Pinpoint the cell where the given text exists, returning its [X, Y] midpoint coordinate. 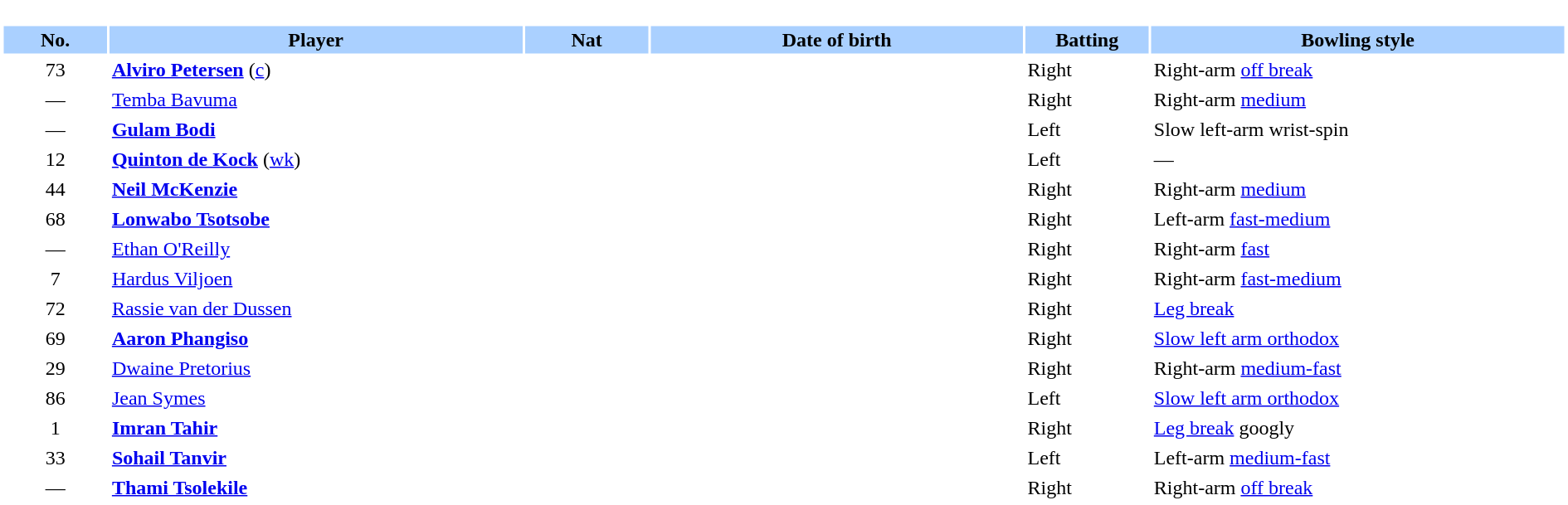
Aaron Phangiso [316, 338]
68 [55, 219]
86 [55, 398]
Imran Tahir [316, 428]
Right-arm fast-medium [1358, 279]
12 [55, 159]
Player [316, 40]
1 [55, 428]
Sohail Tanvir [316, 458]
Left-arm fast-medium [1358, 219]
Right-arm fast [1358, 249]
Lonwabo Tsotsobe [316, 219]
Bowling style [1358, 40]
Rassie van der Dussen [316, 308]
Quinton de Kock (wk) [316, 159]
Thami Tsolekile [316, 488]
Ethan O'Reilly [316, 249]
72 [55, 308]
Date of birth [837, 40]
33 [55, 458]
Leg break googly [1358, 428]
7 [55, 279]
Neil McKenzie [316, 189]
Jean Symes [316, 398]
Leg break [1358, 308]
Nat [586, 40]
Batting [1087, 40]
Hardus Viljoen [316, 279]
Gulam Bodi [316, 129]
Alviro Petersen (c) [316, 70]
Slow left-arm wrist-spin [1358, 129]
No. [55, 40]
73 [55, 70]
Temba Bavuma [316, 100]
Left-arm medium-fast [1358, 458]
44 [55, 189]
29 [55, 368]
Dwaine Pretorius [316, 368]
69 [55, 338]
Right-arm medium-fast [1358, 368]
